Output the (X, Y) coordinate of the center of the cell containing the given text.  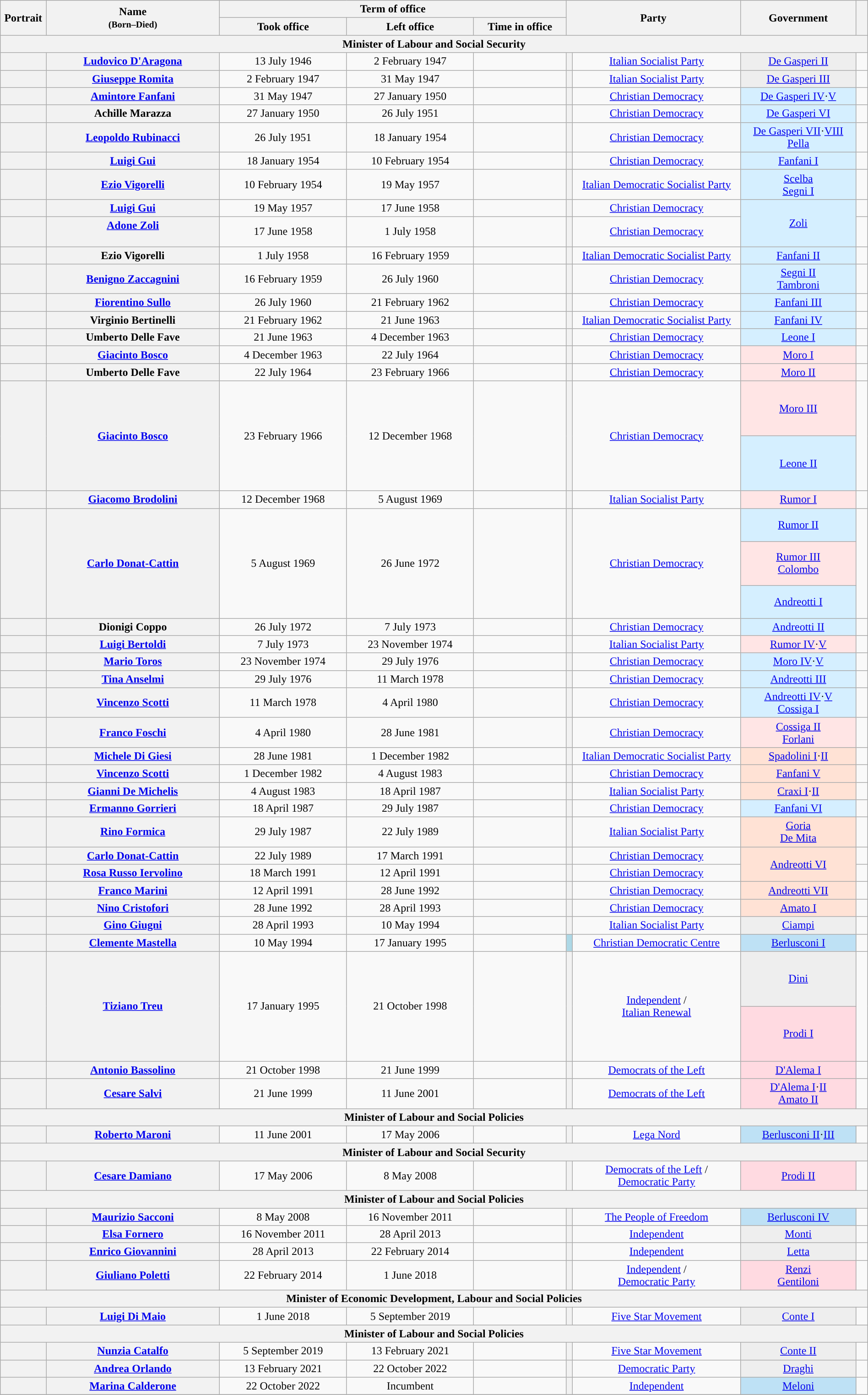
Antonio Bassolino (133, 1070)
Rumor IV·V (798, 644)
Berlusconi IV (798, 1216)
Conte II (798, 1351)
Fanfani IV (798, 320)
17 March 1991 (410, 856)
Party (654, 18)
Independent / Italian Renewal (656, 1006)
Fiorentino Sullo (133, 303)
Incumbent (410, 1386)
Term of office (393, 9)
Giuliano Poletti (133, 1276)
Andreotti II (798, 627)
Ermanno Gorrieri (133, 809)
The People of Freedom (656, 1216)
Tina Anselmi (133, 679)
18 March 1991 (283, 873)
Elsa Fornero (133, 1234)
Andreotti VI (798, 864)
De Gasperi VI (798, 114)
Democrats of the Left /Democratic Party (656, 1176)
Cesare Damiano (133, 1176)
Andreotti IV·VCossiga I (798, 702)
Monti (798, 1234)
ScelbaSegni I (798, 184)
Giuseppe Romita (133, 79)
13 July 1946 (283, 61)
Luigi Di Maio (133, 1316)
Spadolini I·II (798, 756)
Cossiga IIForlani (798, 733)
Gianni De Michelis (133, 791)
Moro II (798, 372)
Michele Di Giesi (133, 756)
De Gasperi II (798, 61)
De Gasperi III (798, 79)
Segni IITambroni (798, 279)
Prodi II (798, 1176)
Franco Foschi (133, 733)
Rino Formica (133, 832)
Tiziano Treu (133, 1006)
Democratic Party (656, 1368)
D'Alema I·IIAmato II (798, 1093)
Achille Marazza (133, 114)
De Gasperi IV·V (798, 96)
Berlusconi II·III (798, 1134)
Maurizio Sacconi (133, 1216)
Left office (410, 27)
Took office (283, 27)
Moro I (798, 355)
Fanfani I (798, 161)
Andrea Orlando (133, 1368)
Adone Zoli (133, 232)
Christian Democratic Centre (656, 943)
Name(Born–Died) (133, 18)
Ciampi (798, 925)
Benigno Zaccagnini (133, 279)
Draghi (798, 1368)
Berlusconi I (798, 943)
Leone I (798, 337)
Andreotti I (798, 602)
Prodi I (798, 1034)
Dionigi Coppo (133, 627)
Fanfani VI (798, 809)
Minister of Economic Development, Labour and Social Policies (434, 1299)
Cesare Salvi (133, 1093)
Portrait (23, 18)
Rumor I (798, 499)
Andreotti III (798, 679)
Luigi Bertoldi (133, 644)
Rumor IIIColombo (798, 563)
D'Alema I (798, 1070)
Meloni (798, 1386)
Zoli (798, 223)
Clemente Mastella (133, 943)
Marina Calderone (133, 1386)
Dini (798, 979)
Amato I (798, 908)
Lega Nord (656, 1134)
Franco Marini (133, 890)
Leopoldo Rubinacci (133, 137)
Fanfani V (798, 773)
26 June 1972 (410, 563)
Fanfani III (798, 303)
Time in office (520, 27)
Leone II (798, 463)
Craxi I·II (798, 791)
26 July 1972 (283, 627)
Fanfani II (798, 255)
Giacomo Brodolini (133, 499)
Moro III (798, 408)
Enrico Giovannini (133, 1252)
Gino Giugni (133, 925)
Nino Cristofori (133, 908)
Andreotti VII (798, 890)
Nunzia Catalfo (133, 1351)
Rumor II (798, 525)
Independent /Democratic Party (656, 1276)
Roberto Maroni (133, 1134)
De Gasperi VII·VIIIPella (798, 137)
Letta (798, 1252)
Moro IV·V (798, 662)
Conte I (798, 1316)
Virginio Bertinelli (133, 320)
Amintore Fanfani (133, 96)
RenziGentiloni (798, 1276)
Rosa Russo Iervolino (133, 873)
Government (798, 18)
GoriaDe Mita (798, 832)
Mario Toros (133, 662)
Ludovico D'Aragona (133, 61)
